Determine the (X, Y) coordinate at the center of the cell enclosing the given text.  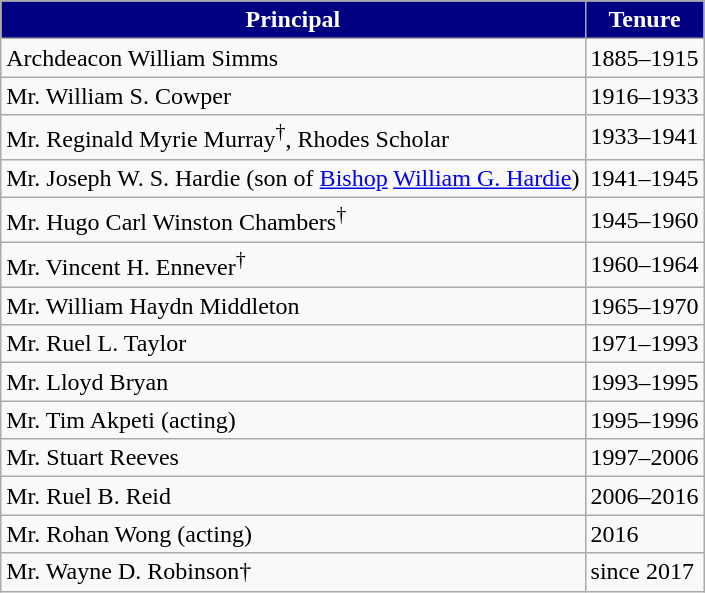
Mr. Wayne D. Robinson† (293, 572)
1933–1941 (644, 138)
Mr. Hugo Carl Winston Chambers† (293, 220)
1941–1945 (644, 178)
1945–1960 (644, 220)
2016 (644, 534)
Mr. Joseph W. S. Hardie (son of Bishop William G. Hardie) (293, 178)
Principal (293, 20)
1916–1933 (644, 96)
Mr. Tim Akpeti (acting) (293, 420)
1993–1995 (644, 382)
Mr. Ruel B. Reid (293, 496)
Mr. Rohan Wong (acting) (293, 534)
Tenure (644, 20)
Mr. Vincent H. Ennever† (293, 264)
1997–2006 (644, 458)
Mr. William S. Cowper (293, 96)
1971–1993 (644, 344)
Mr. Lloyd Bryan (293, 382)
Mr. Reginald Myrie Murray†, Rhodes Scholar (293, 138)
Mr. William Haydn Middleton (293, 306)
Mr. Stuart Reeves (293, 458)
Archdeacon William Simms (293, 58)
Mr. Ruel L. Taylor (293, 344)
1960–1964 (644, 264)
2006–2016 (644, 496)
since 2017 (644, 572)
1965–1970 (644, 306)
1885–1915 (644, 58)
1995–1996 (644, 420)
